Return the [X, Y] coordinate for the center point of the cell that contains the specified text.  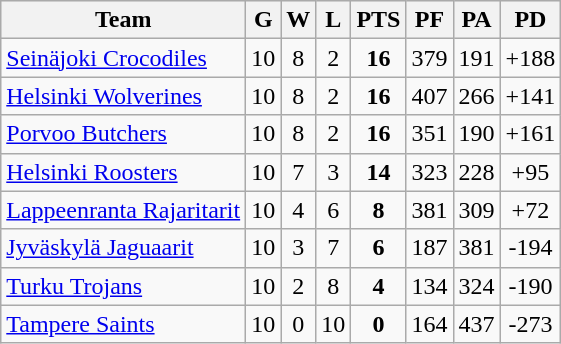
309 [476, 210]
-194 [530, 248]
190 [476, 134]
164 [430, 324]
Helsinki Roosters [124, 172]
G [264, 20]
+141 [530, 96]
Jyväskylä Jaguaarit [124, 248]
+95 [530, 172]
Lappeenranta Rajaritarit [124, 210]
Team [124, 20]
134 [430, 286]
PD [530, 20]
191 [476, 58]
407 [430, 96]
437 [476, 324]
+72 [530, 210]
+188 [530, 58]
Turku Trojans [124, 286]
+161 [530, 134]
PF [430, 20]
-273 [530, 324]
266 [476, 96]
-190 [530, 286]
W [298, 20]
187 [430, 248]
351 [430, 134]
Porvoo Butchers [124, 134]
14 [378, 172]
323 [430, 172]
228 [476, 172]
Helsinki Wolverines [124, 96]
Tampere Saints [124, 324]
379 [430, 58]
324 [476, 286]
PTS [378, 20]
Seinäjoki Crocodiles [124, 58]
PA [476, 20]
L [334, 20]
